Return (x, y) of the center of cell containing provided text 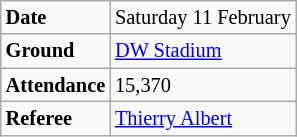
15,370 (203, 85)
Referee (56, 118)
Ground (56, 51)
Attendance (56, 85)
DW Stadium (203, 51)
Saturday 11 February (203, 17)
Date (56, 17)
Thierry Albert (203, 118)
